Locate the cell with the specified text and output its [X, Y] center coordinate. 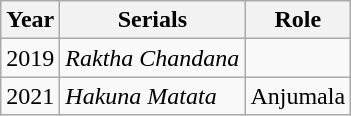
Anjumala [298, 96]
Hakuna Matata [152, 96]
2019 [30, 58]
2021 [30, 96]
Serials [152, 20]
Year [30, 20]
Role [298, 20]
Raktha Chandana [152, 58]
